Search for the cell housing the specified text and yield its [X, Y] center coordinate. 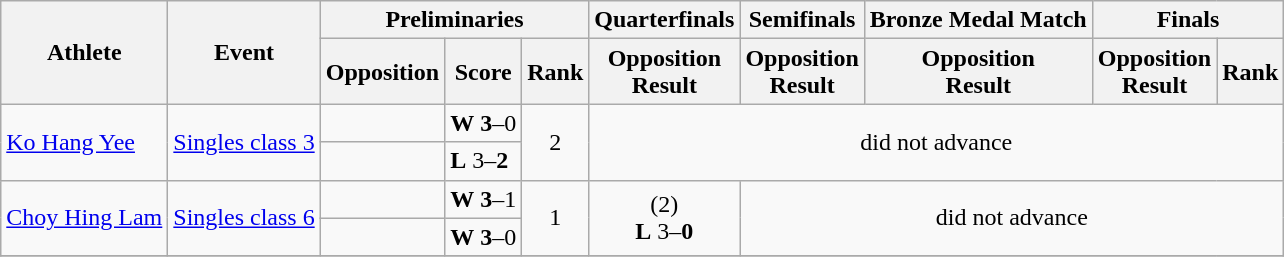
W 3–1 [484, 199]
Semifinals [802, 20]
L 3–2 [484, 161]
Finals [1188, 20]
Choy Hing Lam [84, 218]
Bronze Medal Match [978, 20]
Ko Hang Yee [84, 142]
Score [484, 72]
Singles class 3 [244, 142]
(2) L 3–0 [664, 218]
Quarterfinals [664, 20]
Opposition [382, 72]
Singles class 6 [244, 218]
Preliminaries [454, 20]
2 [556, 142]
Athlete [84, 52]
Event [244, 52]
1 [556, 218]
